From the cell containing the given text, extract its center point as (x, y) coordinate. 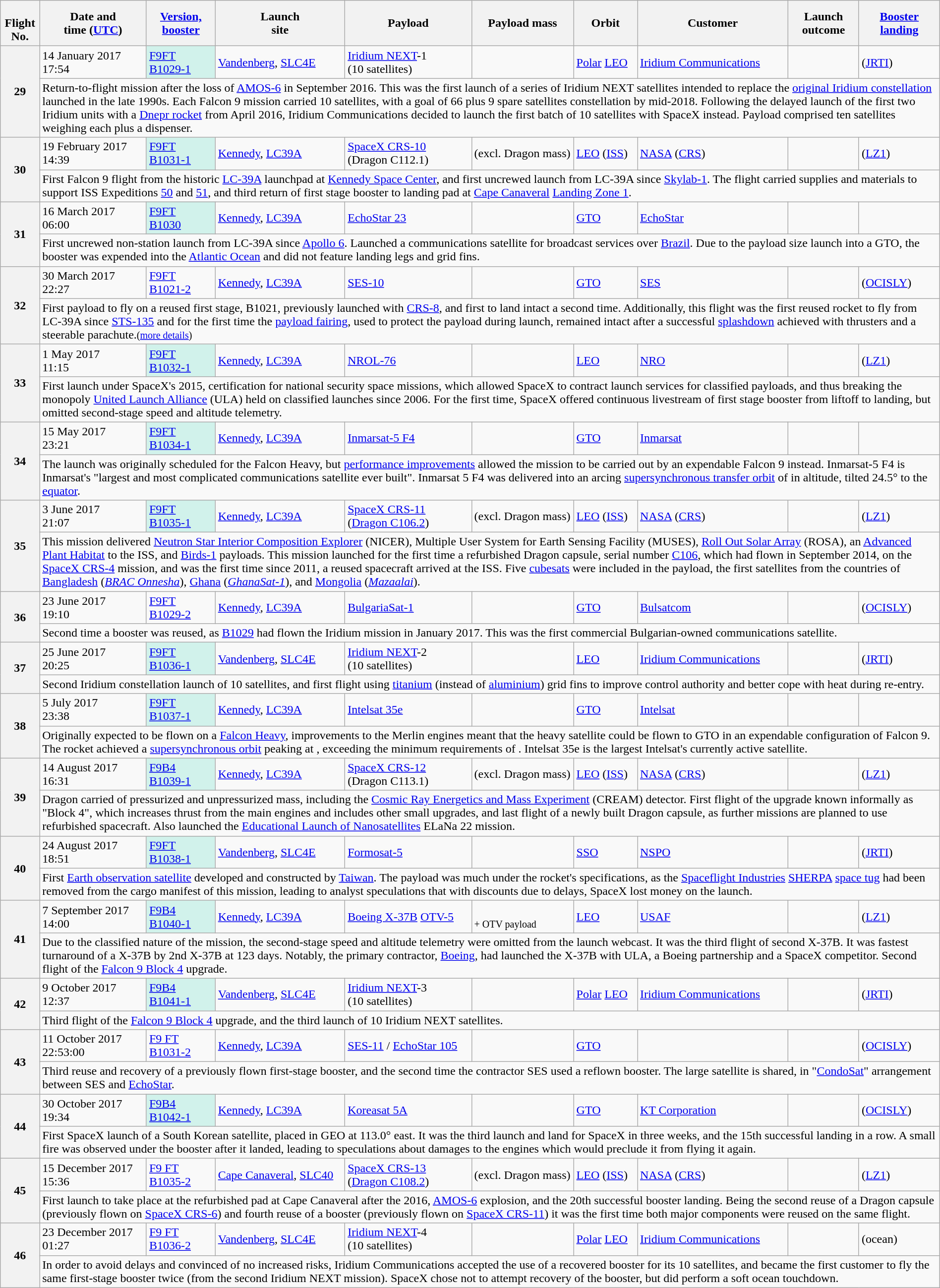
NRO (713, 360)
EchoStar 23 (409, 218)
Koreasat 5A (409, 1111)
F9B4B1041-1 (180, 995)
Intelsat (713, 710)
34 (20, 461)
F9FTB1029-2 (180, 608)
30 (20, 170)
SES (713, 283)
3 June 201721:07 (93, 517)
Iridium NEXT-2(10 satellites) (409, 658)
F9FTB1037-1 (180, 710)
F9 FTB1035-2 (180, 1175)
Date andtime (UTC) (93, 23)
Iridium NEXT-3(10 satellites) (409, 995)
23 June 201719:10 (93, 608)
30 October 201719:34 (93, 1111)
SpaceX CRS-11(Dragon C106.2) (409, 517)
BulgariaSat-1 (409, 608)
45 (20, 1191)
Third flight of the Falcon 9 Block 4 upgrade, and the third launch of 10 Iridium NEXT satellites. (490, 1020)
46 (20, 1255)
14 August 201716:31 (93, 774)
Payload (409, 23)
Flight No. (20, 23)
F9FTB1032-1 (180, 360)
F9FTB1021-2 (180, 283)
SpaceX CRS-10(Dragon C112.1) (409, 154)
F9FTB1030 (180, 218)
43 (20, 1062)
F9 FTB1031-2 (180, 1046)
KT Corporation (713, 1111)
Version,booster (180, 23)
29 (20, 92)
33 (20, 383)
SpaceX CRS-12(Dragon C113.1) (409, 774)
F9B4B1040-1 (180, 916)
19 February 201714:39 (93, 154)
1 May 201711:15 (93, 360)
16 March 201706:00 (93, 218)
F9FTB1031-1 (180, 154)
F9FTB1034-1 (180, 438)
23 December 201701:27 (93, 1239)
Bulsatcom (713, 608)
F9B4B1039-1 (180, 774)
5 July 201723:38 (93, 710)
14 January 201717:54 (93, 62)
Payload mass (523, 23)
41 (20, 939)
32 (20, 305)
42 (20, 1003)
F9B4B1042-1 (180, 1111)
Boeing X-37B OTV-5 (409, 916)
NROL-76 (409, 360)
25 June 201720:25 (93, 658)
Inmarsat-5 F4 (409, 438)
Launchoutcome (824, 23)
F9 FTB1036-2 (180, 1239)
31 (20, 234)
15 December 201715:36 (93, 1175)
37 (20, 668)
44 (20, 1126)
F9FTB1035-1 (180, 517)
30 March 201722:27 (93, 283)
SES-11 / EchoStar 105 (409, 1046)
Cape Canaveral, SLC40 (280, 1175)
7 September 201714:00 (93, 916)
F9FTB1036-1 (180, 658)
SSO (605, 852)
Intelsat 35e (409, 710)
SpaceX CRS-13(Dragon C108.2) (409, 1175)
15 May 201723:21 (93, 438)
SES-10 (409, 283)
USAF (713, 916)
24 August 201718:51 (93, 852)
Boosterlanding (899, 23)
+ OTV payload (523, 916)
36 (20, 617)
Orbit (605, 23)
F9FTB1029-1 (180, 62)
9 October 201712:37 (93, 995)
NSPO (713, 852)
38 (20, 726)
39 (20, 797)
(ocean) (899, 1239)
Iridium NEXT-1(10 satellites) (409, 62)
Inmarsat (713, 438)
Customer (713, 23)
35 (20, 546)
Formosat-5 (409, 852)
40 (20, 868)
F9FTB1038-1 (180, 852)
11 October 201722:53:00 (93, 1046)
EchoStar (713, 218)
Launchsite (280, 23)
Iridium NEXT-4(10 satellites) (409, 1239)
